Return (X, Y) of the center of cell containing provided text 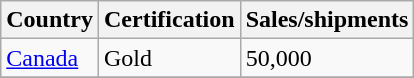
Country (50, 20)
Sales/shipments (327, 20)
Certification (169, 20)
Canada (50, 58)
50,000 (327, 58)
Gold (169, 58)
